Detect which cell encompasses the target text, then output its (x, y) center coordinate. 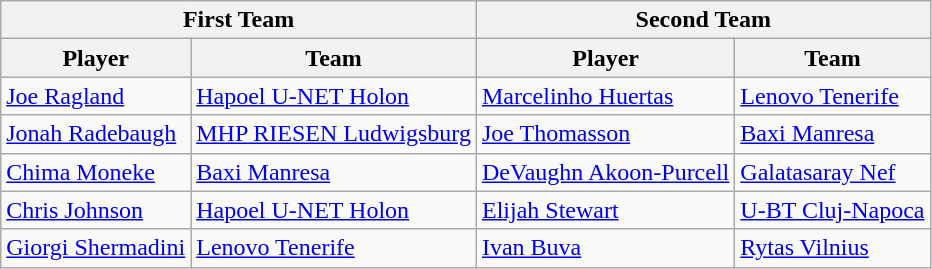
Chris Johnson (96, 210)
Joe Thomasson (605, 134)
Elijah Stewart (605, 210)
Jonah Radebaugh (96, 134)
Joe Ragland (96, 96)
U-BT Cluj-Napoca (832, 210)
Chima Moneke (96, 172)
Second Team (703, 20)
First Team (239, 20)
Rytas Vilnius (832, 248)
DeVaughn Akoon-Purcell (605, 172)
Giorgi Shermadini (96, 248)
MHP RIESEN Ludwigsburg (334, 134)
Marcelinho Huertas (605, 96)
Galatasaray Nef (832, 172)
Ivan Buva (605, 248)
